Extract the [x, y] coordinate from the center of the cell holding the provided text.  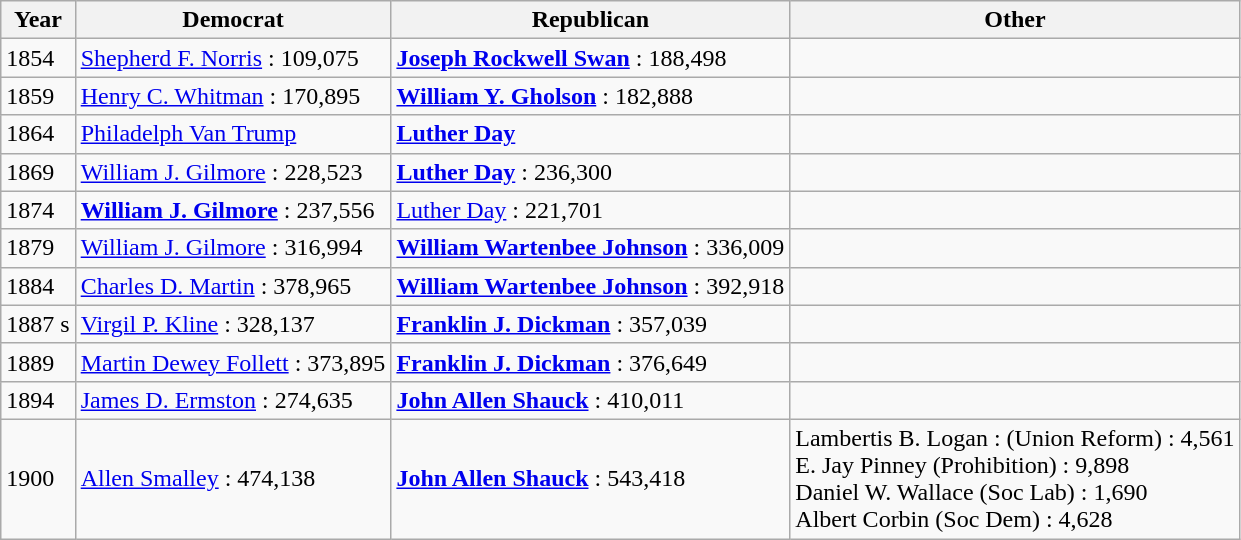
Republican [590, 20]
Philadelph Van Trump [233, 134]
John Allen Shauck : 410,011 [590, 400]
1874 [38, 210]
William J. Gilmore : 237,556 [233, 210]
William Wartenbee Johnson : 392,918 [590, 286]
1894 [38, 400]
Virgil P. Kline : 328,137 [233, 324]
Shepherd F. Norris : 109,075 [233, 58]
Franklin J. Dickman : 357,039 [590, 324]
William J. Gilmore : 228,523 [233, 172]
1869 [38, 172]
Charles D. Martin : 378,965 [233, 286]
1900 [38, 478]
Other [1015, 20]
Democrat [233, 20]
William J. Gilmore : 316,994 [233, 248]
1889 [38, 362]
1879 [38, 248]
1854 [38, 58]
1859 [38, 96]
Allen Smalley : 474,138 [233, 478]
James D. Ermston : 274,635 [233, 400]
Luther Day : 221,701 [590, 210]
Joseph Rockwell Swan : 188,498 [590, 58]
William Y. Gholson : 182,888 [590, 96]
1887 s [38, 324]
John Allen Shauck : 543,418 [590, 478]
1884 [38, 286]
Luther Day : 236,300 [590, 172]
1864 [38, 134]
Year [38, 20]
William Wartenbee Johnson : 336,009 [590, 248]
Franklin J. Dickman : 376,649 [590, 362]
Henry C. Whitman : 170,895 [233, 96]
Luther Day [590, 134]
Lambertis B. Logan : (Union Reform) : 4,561E. Jay Pinney (Prohibition) : 9,898Daniel W. Wallace (Soc Lab) : 1,690Albert Corbin (Soc Dem) : 4,628 [1015, 478]
Martin Dewey Follett : 373,895 [233, 362]
